Scan for the cell matching the given text and deliver its [x, y] coordinate at center. 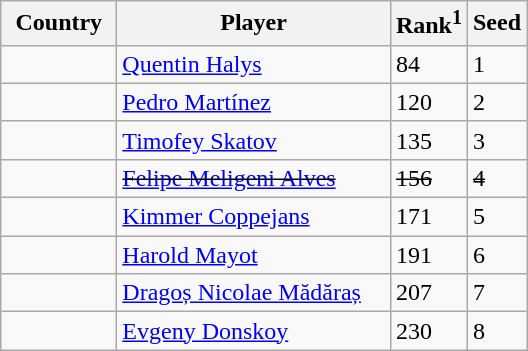
5 [496, 217]
7 [496, 293]
Harold Mayot [254, 255]
Timofey Skatov [254, 140]
8 [496, 331]
Player [254, 24]
Felipe Meligeni Alves [254, 178]
3 [496, 140]
4 [496, 178]
120 [428, 102]
Evgeny Donskoy [254, 331]
Rank1 [428, 24]
Quentin Halys [254, 64]
1 [496, 64]
156 [428, 178]
191 [428, 255]
84 [428, 64]
135 [428, 140]
207 [428, 293]
Kimmer Coppejans [254, 217]
230 [428, 331]
Pedro Martínez [254, 102]
Seed [496, 24]
6 [496, 255]
2 [496, 102]
Dragoș Nicolae Mădăraș [254, 293]
Country [59, 24]
171 [428, 217]
